For the text-containing cell, return its midpoint in [X, Y] coordinate format. 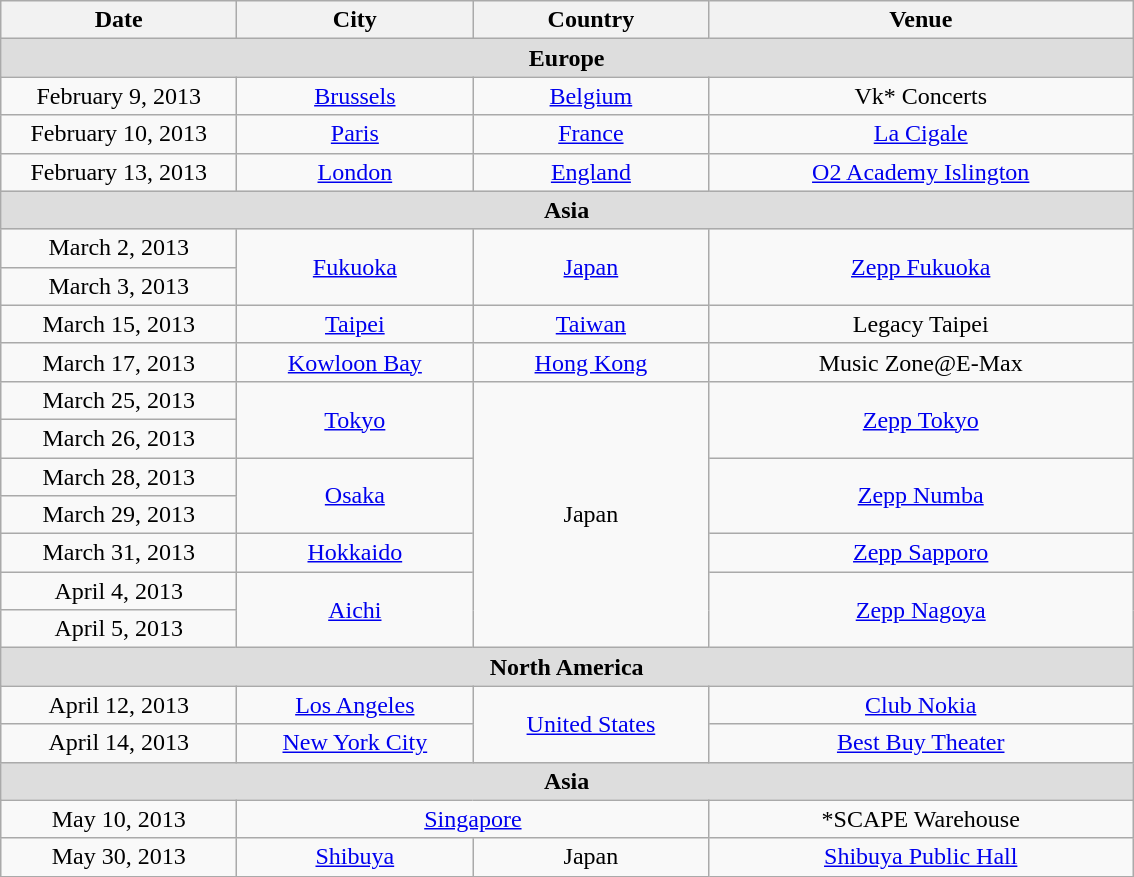
La Cigale [921, 134]
France [591, 134]
City [355, 20]
New York City [355, 743]
Hong Kong [591, 362]
Shibuya Public Hall [921, 857]
May 10, 2013 [119, 819]
Zepp Sapporo [921, 553]
Zepp Fukuoka [921, 267]
Vk* Concerts [921, 96]
February 10, 2013 [119, 134]
March 29, 2013 [119, 515]
April 14, 2013 [119, 743]
London [355, 172]
April 5, 2013 [119, 629]
Country [591, 20]
Hokkaido [355, 553]
O2 Academy Islington [921, 172]
April 12, 2013 [119, 705]
Belgium [591, 96]
March 2, 2013 [119, 248]
Kowloon Bay [355, 362]
Zepp Nagoya [921, 610]
Date [119, 20]
March 25, 2013 [119, 400]
February 9, 2013 [119, 96]
March 28, 2013 [119, 477]
Legacy Taipei [921, 324]
Brussels [355, 96]
April 4, 2013 [119, 591]
February 13, 2013 [119, 172]
Paris [355, 134]
Aichi [355, 610]
United States [591, 724]
Venue [921, 20]
Club Nokia [921, 705]
England [591, 172]
March 15, 2013 [119, 324]
Taipei [355, 324]
Music Zone@E-Max [921, 362]
Zepp Numba [921, 496]
March 17, 2013 [119, 362]
March 26, 2013 [119, 438]
Fukuoka [355, 267]
Best Buy Theater [921, 743]
Osaka [355, 496]
*SCAPE Warehouse [921, 819]
Shibuya [355, 857]
Zepp Tokyo [921, 419]
Singapore [473, 819]
May 30, 2013 [119, 857]
Los Angeles [355, 705]
March 3, 2013 [119, 286]
Tokyo [355, 419]
March 31, 2013 [119, 553]
North America [567, 667]
Europe [567, 58]
Taiwan [591, 324]
